Pinpoint the cell where the given text exists, returning its [X, Y] midpoint coordinate. 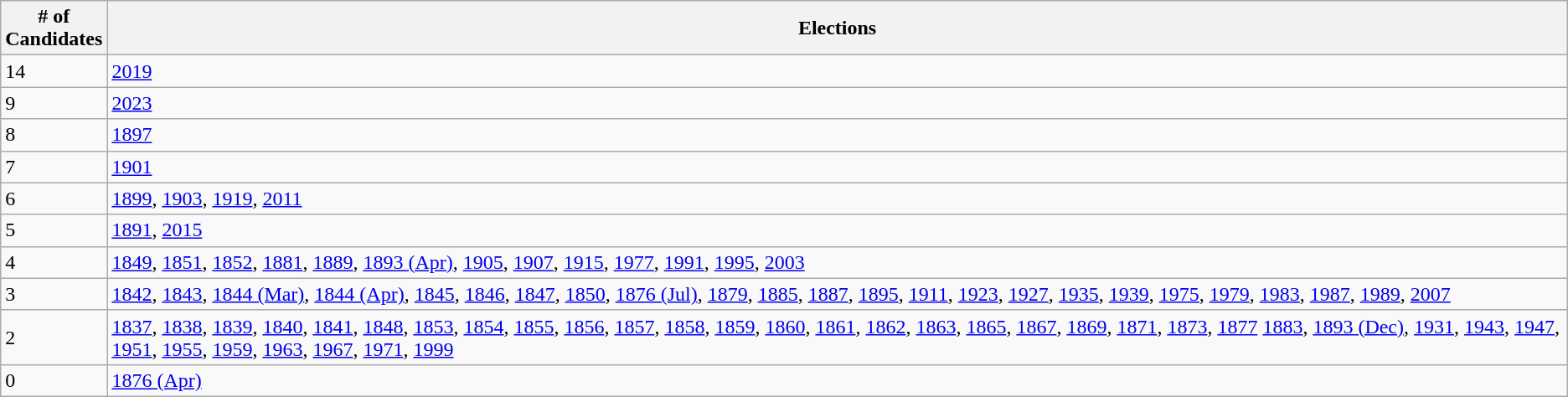
1876 (Apr) [838, 380]
3 [54, 294]
2023 [838, 103]
1901 [838, 167]
5 [54, 230]
# ofCandidates [54, 28]
9 [54, 103]
6 [54, 198]
Elections [838, 28]
1899, 1903, 1919, 2011 [838, 198]
4 [54, 262]
8 [54, 135]
0 [54, 380]
2 [54, 337]
1897 [838, 135]
2019 [838, 71]
7 [54, 167]
1891, 2015 [838, 230]
14 [54, 71]
1849, 1851, 1852, 1881, 1889, 1893 (Apr), 1905, 1907, 1915, 1977, 1991, 1995, 2003 [838, 262]
